Search for the cell housing the specified text and yield its [X, Y] center coordinate. 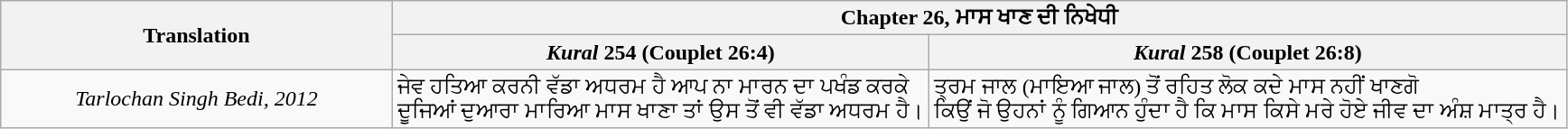
Kural 258 (Couplet 26:8) [1248, 52]
ਤ੍ਰਮ ਜਾਲ (ਮਾਇਆ ਜਾਲ) ਤੋਂ ਰਹਿਤ ਲੋਕ ਕਦੇ ਮਾਸ ਨਹੀਂ ਖਾਣਗੋਕਿਉਂ ਜੋ ਉਹਨਾਂ ਨੂੰ ਗਿਆਨ ਹੁੰਦਾ ਹੈ ਕਿ ਮਾਸ ਕਿਸੇ ਮਰੇ ਹੋਏ ਜੀਵ ਦਾ ਅੰਸ਼ ਮਾਤ੍ਰ ਹੈ। [1248, 99]
Kural 254 (Couplet 26:4) [661, 52]
ਜੇਵ ਹਤਿਆ ਕਰਨੀ ਵੱਡਾ ਅਧਰਮ ਹੈ ਆਪ ਨਾ ਮਾਰਨ ਦਾ ਪਖੰਡ ਕਰਕੇਦੂਜਿਆਂ ਦੁਆਰਾ ਮਾਰਿਆ ਮਾਸ ਖਾਣਾ ਤਾਂ ਉਸ ਤੋਂ ਵੀ ਵੱਡਾ ਅਧਰਮ ਹੈ। [661, 99]
Translation [197, 35]
Tarlochan Singh Bedi, 2012 [197, 99]
Chapter 26, ਮਾਸ ਖਾਣ ਦੀ ਨਿਖੇਧੀ [979, 18]
